Locate the cell with the specified text and output its (x, y) center coordinate. 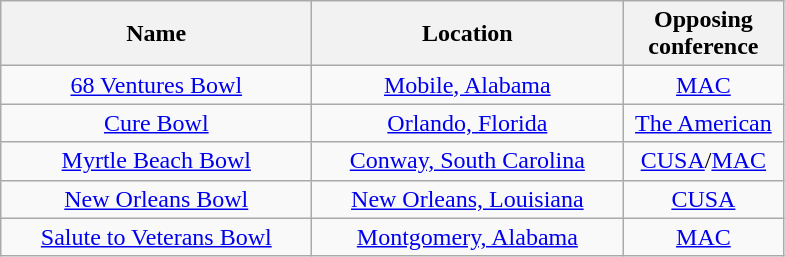
The American (704, 123)
Opposingconference (704, 34)
New Orleans Bowl (156, 199)
Montgomery, Alabama (468, 237)
68 Ventures Bowl (156, 85)
Orlando, Florida (468, 123)
CUSA (704, 199)
CUSA/MAC (704, 161)
Salute to Veterans Bowl (156, 237)
Mobile, Alabama (468, 85)
Name (156, 34)
Conway, South Carolina (468, 161)
Cure Bowl (156, 123)
Location (468, 34)
Myrtle Beach Bowl (156, 161)
New Orleans, Louisiana (468, 199)
